Locate the cell with the specified text and output its (X, Y) center coordinate. 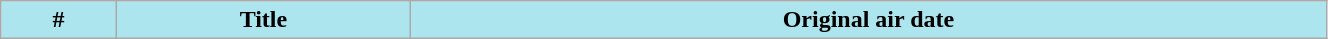
# (59, 20)
Original air date (868, 20)
Title (263, 20)
